Determine the (X, Y) coordinate at the center of the cell enclosing the given text.  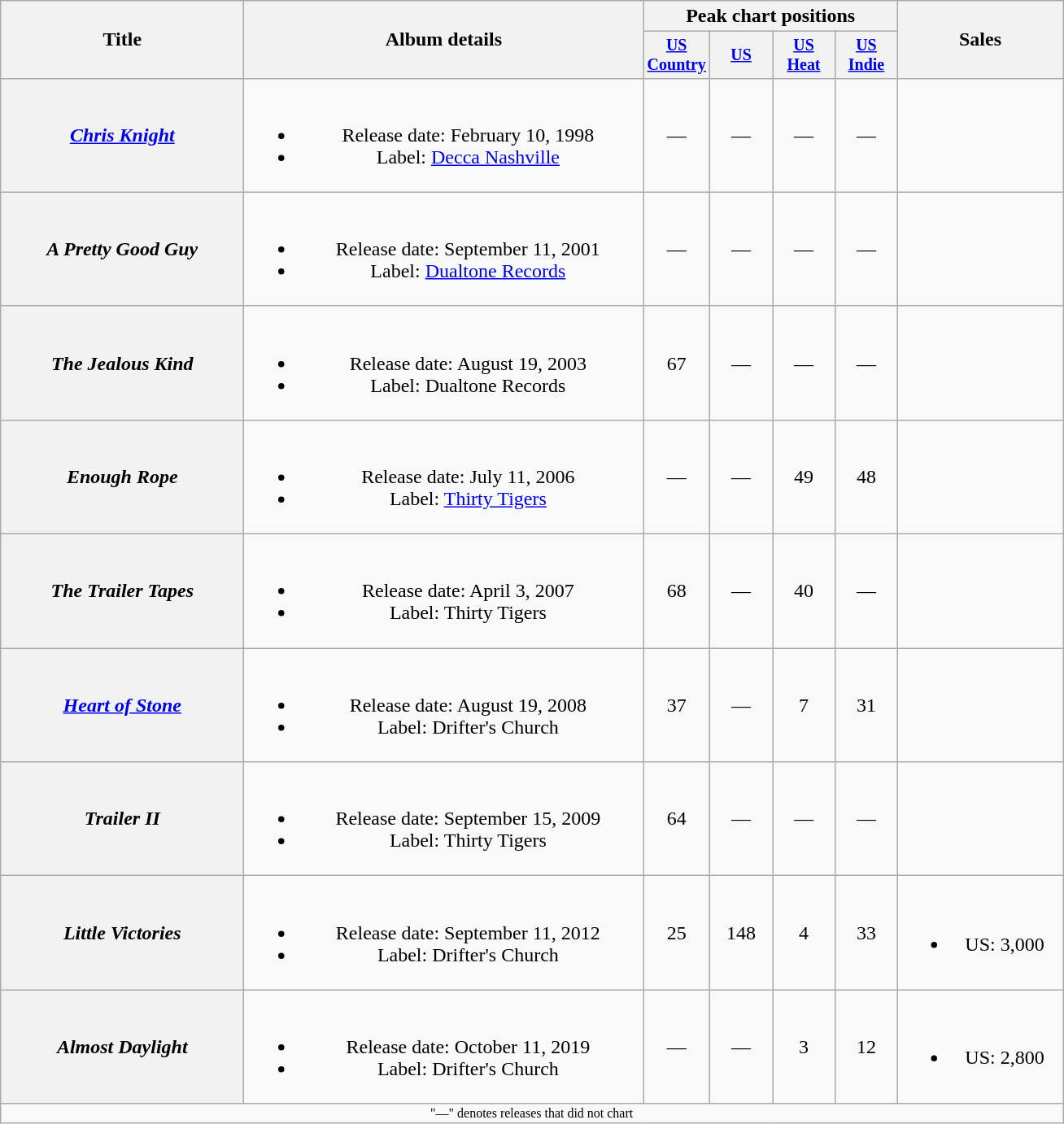
Heart of Stone (122, 705)
49 (804, 477)
US: 3,000 (979, 933)
40 (804, 591)
Release date: September 11, 2012Label: Drifter's Church (444, 933)
Release date: February 10, 1998Label: Decca Nashville (444, 135)
Sales (979, 40)
Release date: August 19, 2003Label: Dualtone Records (444, 363)
The Jealous Kind (122, 363)
12 (866, 1047)
64 (677, 819)
Little Victories (122, 933)
48 (866, 477)
25 (677, 933)
USHeat (804, 55)
Release date: October 11, 2019Label: Drifter's Church (444, 1047)
Peak chart positions (771, 16)
Chris Knight (122, 135)
31 (866, 705)
Release date: September 11, 2001Label: Dualtone Records (444, 249)
Almost Daylight (122, 1047)
USIndie (866, 55)
US Country (677, 55)
4 (804, 933)
7 (804, 705)
Release date: July 11, 2006Label: Thirty Tigers (444, 477)
A Pretty Good Guy (122, 249)
Release date: September 15, 2009Label: Thirty Tigers (444, 819)
Album details (444, 40)
The Trailer Tapes (122, 591)
67 (677, 363)
Enough Rope (122, 477)
Release date: April 3, 2007Label: Thirty Tigers (444, 591)
33 (866, 933)
Trailer II (122, 819)
148 (742, 933)
US: 2,800 (979, 1047)
Release date: August 19, 2008Label: Drifter's Church (444, 705)
US (742, 55)
37 (677, 705)
Title (122, 40)
"—" denotes releases that did not chart (532, 1113)
68 (677, 591)
3 (804, 1047)
